Search for the cell housing the specified text and yield its (x, y) center coordinate. 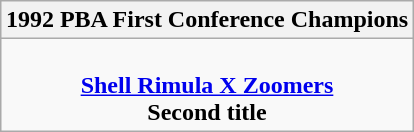
Shell Rimula X Zoomers Second title (206, 85)
1992 PBA First Conference Champions (206, 20)
